Detect which cell encompasses the target text, then output its [X, Y] center coordinate. 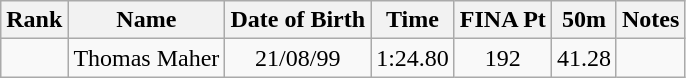
21/08/99 [298, 58]
FINA Pt [502, 20]
50m [584, 20]
Notes [650, 20]
Rank [34, 20]
1:24.80 [413, 58]
41.28 [584, 58]
Time [413, 20]
Thomas Maher [146, 58]
Name [146, 20]
Date of Birth [298, 20]
192 [502, 58]
